Locate the cell with the specified text and output its [x, y] center coordinate. 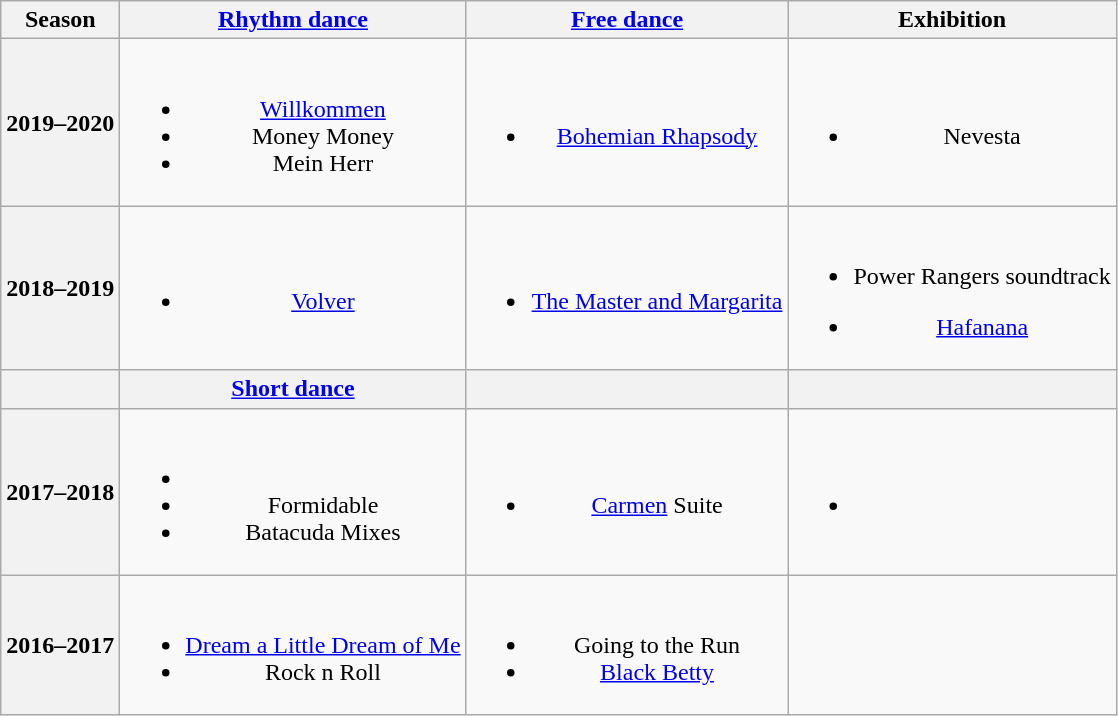
Season [60, 20]
Exhibition [952, 20]
WillkommenMoney MoneyMein Herr [293, 122]
Free dance [627, 20]
The Master and Margarita [627, 288]
Carmen Suite [627, 492]
Volver [293, 288]
2017–2018 [60, 492]
Formidable Batacuda Mixes [293, 492]
Rhythm dance [293, 20]
Dream a Little Dream of MeRock n Roll [293, 645]
Power Rangers soundtrackHafanana [952, 288]
Nevesta [952, 122]
Bohemian Rhapsody [627, 122]
Short dance [293, 389]
2019–2020 [60, 122]
2016–2017 [60, 645]
Going to the Run Black Betty [627, 645]
2018–2019 [60, 288]
